Provide the [x, y] coordinate of the cell's center where the given text is located.  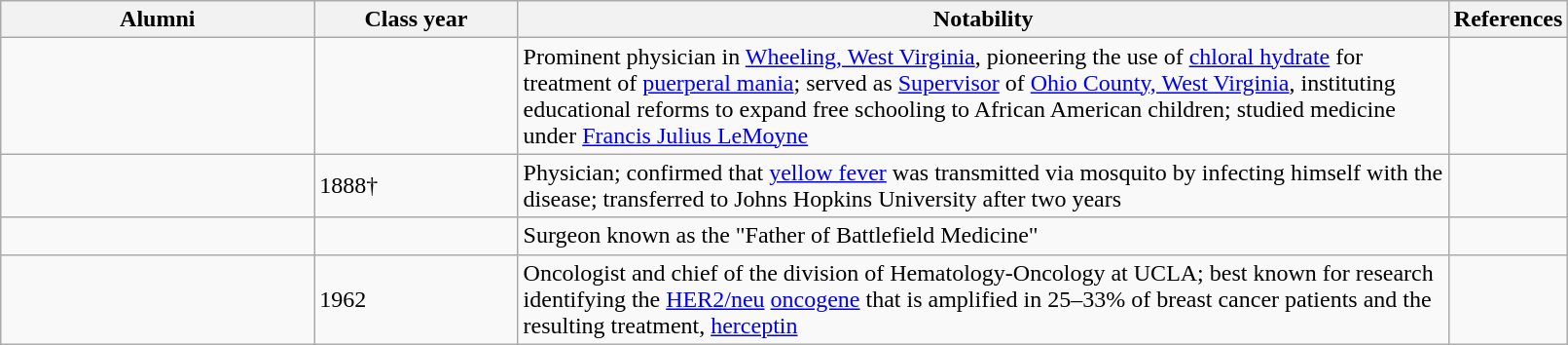
1888† [417, 185]
Notability [983, 19]
References [1509, 19]
Alumni [158, 19]
Surgeon known as the "Father of Battlefield Medicine" [983, 236]
1962 [417, 299]
Class year [417, 19]
